For the text-containing cell, return its midpoint in (x, y) coordinate format. 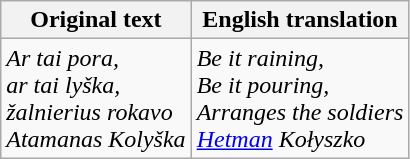
Ar tai pora,ar tai lyška,žalnierius rokavoAtamanas Kolyška (96, 98)
Be it raining,Be it pouring,Arranges the soldiersHetman Kołyszko (300, 98)
English translation (300, 20)
Original text (96, 20)
